Provide the [X, Y] coordinate of the cell's center where the given text is located.  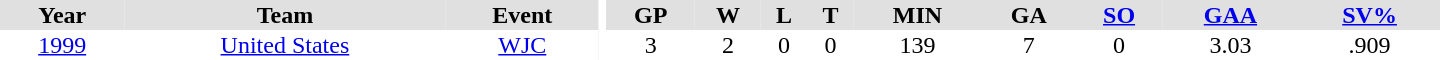
Team [284, 15]
2 [728, 45]
WJC [522, 45]
3 [650, 45]
GP [650, 15]
.909 [1370, 45]
139 [918, 45]
MIN [918, 15]
SO [1118, 15]
GAA [1230, 15]
Event [522, 15]
W [728, 15]
7 [1028, 45]
L [784, 15]
GA [1028, 15]
3.03 [1230, 45]
T [830, 15]
Year [62, 15]
SV% [1370, 15]
1999 [62, 45]
United States [284, 45]
